Return the [x, y] coordinate for the center point of the cell that contains the specified text.  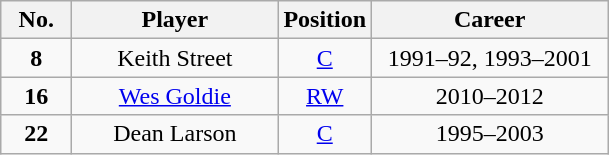
No. [36, 20]
Career [490, 20]
Position [325, 20]
Wes Goldie [175, 96]
16 [36, 96]
RW [325, 96]
8 [36, 58]
Keith Street [175, 58]
1995–2003 [490, 134]
Player [175, 20]
22 [36, 134]
2010–2012 [490, 96]
Dean Larson [175, 134]
1991–92, 1993–2001 [490, 58]
